Capture the cell that displays the provided text and extract its (x, y) central coordinate. 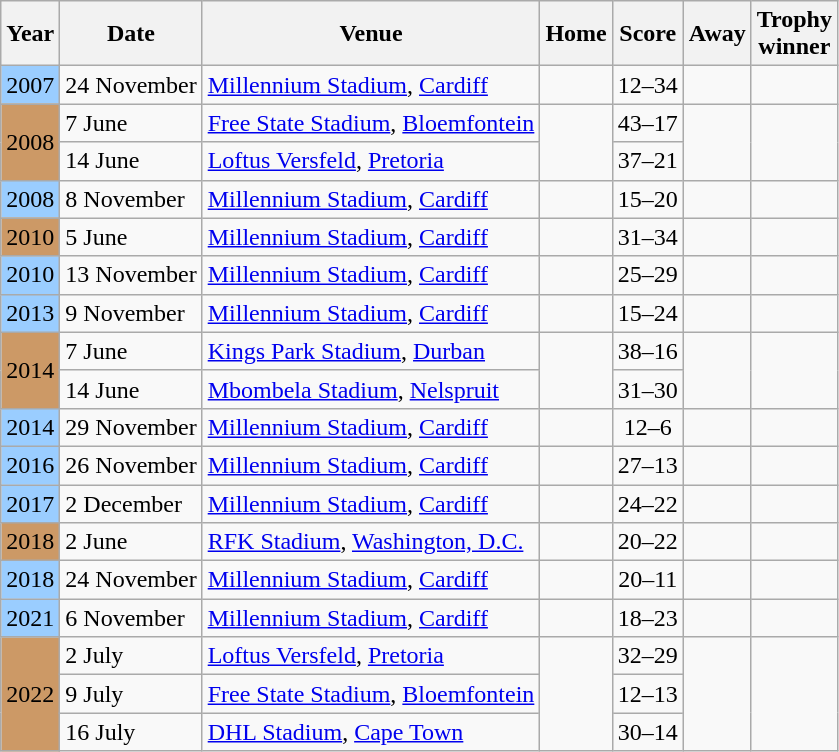
31–34 (648, 237)
37–21 (648, 161)
2 June (131, 542)
15–24 (648, 313)
Venue (371, 34)
25–29 (648, 275)
Year (30, 34)
2021 (30, 618)
RFK Stadium, Washington, D.C. (371, 542)
2 December (131, 503)
Away (717, 34)
2016 (30, 465)
16 July (131, 732)
20–22 (648, 542)
27–13 (648, 465)
38–16 (648, 351)
2017 (30, 503)
32–29 (648, 656)
Date (131, 34)
30–14 (648, 732)
Kings Park Stadium, Durban (371, 351)
12–34 (648, 85)
15–20 (648, 199)
5 June (131, 237)
Score (648, 34)
DHL Stadium, Cape Town (371, 732)
31–30 (648, 389)
Trophywinner (794, 34)
Mbombela Stadium, Nelspruit (371, 389)
12–6 (648, 427)
26 November (131, 465)
9 July (131, 694)
2022 (30, 694)
29 November (131, 427)
18–23 (648, 618)
12–13 (648, 694)
6 November (131, 618)
Home (576, 34)
9 November (131, 313)
2 July (131, 656)
2007 (30, 85)
20–11 (648, 580)
13 November (131, 275)
2013 (30, 313)
24–22 (648, 503)
8 November (131, 199)
43–17 (648, 123)
